Pinpoint the cell where the given text exists, returning its [x, y] midpoint coordinate. 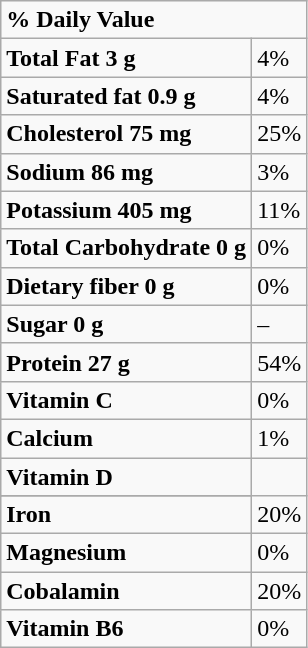
Potassium 405 mg [126, 210]
25% [280, 134]
Cholesterol 75 mg [126, 134]
1% [280, 438]
Total Carbohydrate 0 g [126, 248]
% Daily Value [154, 20]
11% [280, 210]
3% [280, 172]
Iron [126, 515]
Vitamin C [126, 400]
Magnesium [126, 553]
Saturated fat 0.9 g [126, 96]
Calcium [126, 438]
Cobalamin [126, 591]
Sugar 0 g [126, 324]
Vitamin D [126, 477]
Protein 27 g [126, 362]
54% [280, 362]
Vitamin B6 [126, 629]
Dietary fiber 0 g [126, 286]
Sodium 86 mg [126, 172]
– [280, 324]
Total Fat 3 g [126, 58]
